Identify which cell holds the provided text, then report its (x, y) central coordinate. 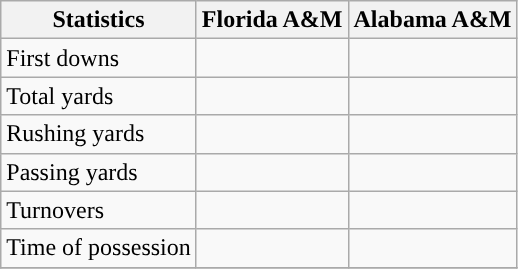
Statistics (99, 20)
Passing yards (99, 172)
Alabama A&M (432, 20)
Total yards (99, 96)
Turnovers (99, 210)
Rushing yards (99, 134)
Time of possession (99, 248)
First downs (99, 58)
Florida A&M (272, 20)
